Identify which cell holds the provided text, then report its [x, y] central coordinate. 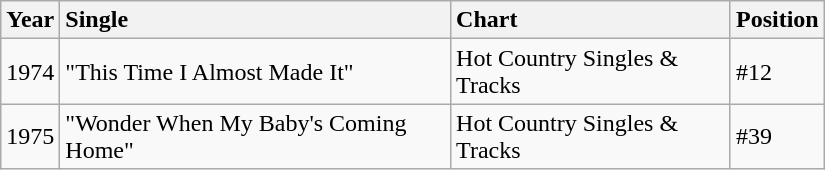
#39 [777, 136]
Single [256, 20]
Year [30, 20]
"This Time I Almost Made It" [256, 72]
1974 [30, 72]
"Wonder When My Baby's Coming Home" [256, 136]
Chart [591, 20]
1975 [30, 136]
#12 [777, 72]
Position [777, 20]
